Return the [x, y] coordinate for the center point of the cell that contains the specified text.  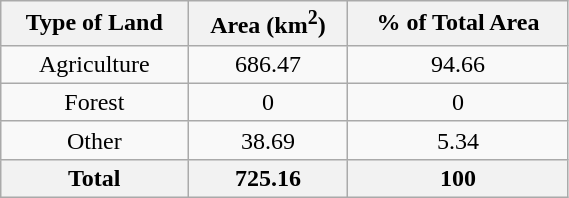
5.34 [458, 140]
Type of Land [94, 24]
Other [94, 140]
38.69 [268, 140]
725.16 [268, 178]
Forest [94, 102]
686.47 [268, 64]
100 [458, 178]
94.66 [458, 64]
Agriculture [94, 64]
Total [94, 178]
Area (km2) [268, 24]
% of Total Area [458, 24]
